Pinpoint the cell where the given text exists, returning its [x, y] midpoint coordinate. 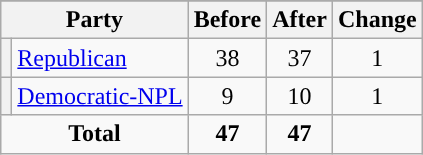
After [300, 20]
Party [94, 20]
Republican [100, 58]
37 [300, 58]
9 [228, 96]
Before [228, 20]
10 [300, 96]
38 [228, 58]
Change [377, 20]
Democratic-NPL [100, 96]
Total [94, 134]
